Detect which cell encompasses the target text, then output its (x, y) center coordinate. 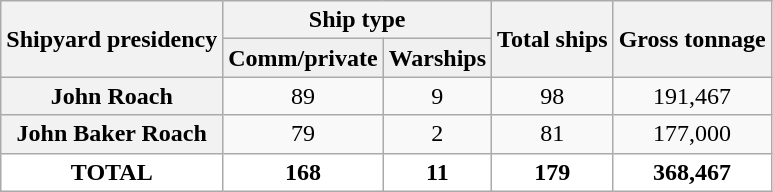
191,467 (692, 96)
79 (303, 134)
John Baker Roach (112, 134)
Total ships (553, 39)
Ship type (358, 20)
Gross tonnage (692, 39)
168 (303, 172)
81 (553, 134)
Comm/private (303, 58)
89 (303, 96)
98 (553, 96)
John Roach (112, 96)
11 (437, 172)
2 (437, 134)
Warships (437, 58)
Shipyard presidency (112, 39)
9 (437, 96)
TOTAL (112, 172)
179 (553, 172)
177,000 (692, 134)
368,467 (692, 172)
